Scan for the cell matching the given text and deliver its [x, y] coordinate at center. 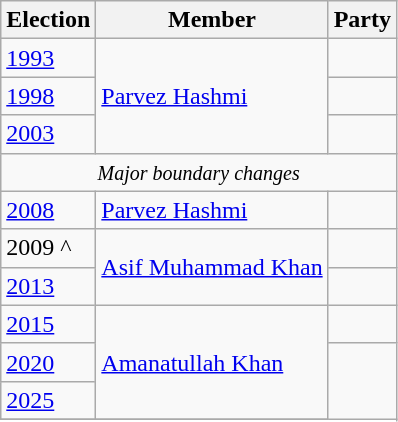
Party [362, 20]
2015 [48, 324]
Asif Muhammad Khan [212, 267]
2009 ^ [48, 248]
2020 [48, 362]
Election [48, 20]
1993 [48, 58]
2003 [48, 134]
1998 [48, 96]
2013 [48, 286]
2008 [48, 210]
Amanatullah Khan [212, 362]
Major boundary changes [199, 172]
Member [212, 20]
2025 [48, 400]
